Provide the (X, Y) coordinate of the cell's center where the given text is located.  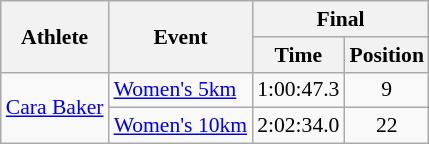
Final (340, 19)
2:02:34.0 (298, 126)
Position (386, 55)
Event (181, 36)
Women's 10km (181, 126)
Athlete (55, 36)
Cara Baker (55, 108)
Time (298, 55)
9 (386, 90)
Women's 5km (181, 90)
22 (386, 126)
1:00:47.3 (298, 90)
